Extract the [X, Y] coordinate from the center of the cell holding the provided text.  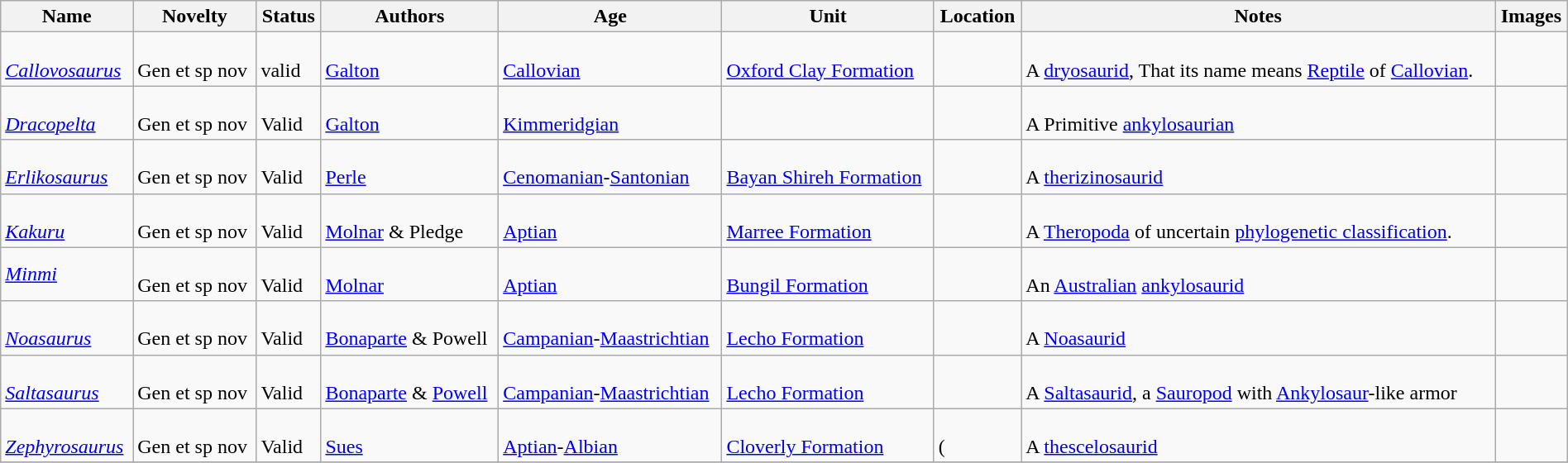
Molnar & Pledge [410, 220]
Unit [828, 17]
Aptian-Albian [610, 435]
Kimmeridgian [610, 112]
Erlikosaurus [67, 167]
Perle [410, 167]
Dracopelta [67, 112]
valid [289, 60]
A dryosaurid, That its name means Reptile of Callovian. [1259, 60]
Cenomanian-Santonian [610, 167]
Cloverly Formation [828, 435]
Oxford Clay Formation [828, 60]
( [978, 435]
Location [978, 17]
A Primitive ankylosaurian [1259, 112]
Minmi [67, 274]
Bayan Shireh Formation [828, 167]
Noasaurus [67, 327]
Saltasaurus [67, 382]
Authors [410, 17]
Novelty [195, 17]
Sues [410, 435]
A therizinosaurid [1259, 167]
An Australian ankylosaurid [1259, 274]
Molnar [410, 274]
Notes [1259, 17]
A Theropoda of uncertain phylogenetic classification. [1259, 220]
A Noasaurid [1259, 327]
Name [67, 17]
Callovian [610, 60]
Marree Formation [828, 220]
Images [1532, 17]
A thescelosaurid [1259, 435]
Age [610, 17]
A Saltasaurid, a Sauropod with Ankylosaur-like armor [1259, 382]
Kakuru [67, 220]
Callovosaurus [67, 60]
Zephyrosaurus [67, 435]
Status [289, 17]
Bungil Formation [828, 274]
